Capture the cell that displays the provided text and extract its (X, Y) central coordinate. 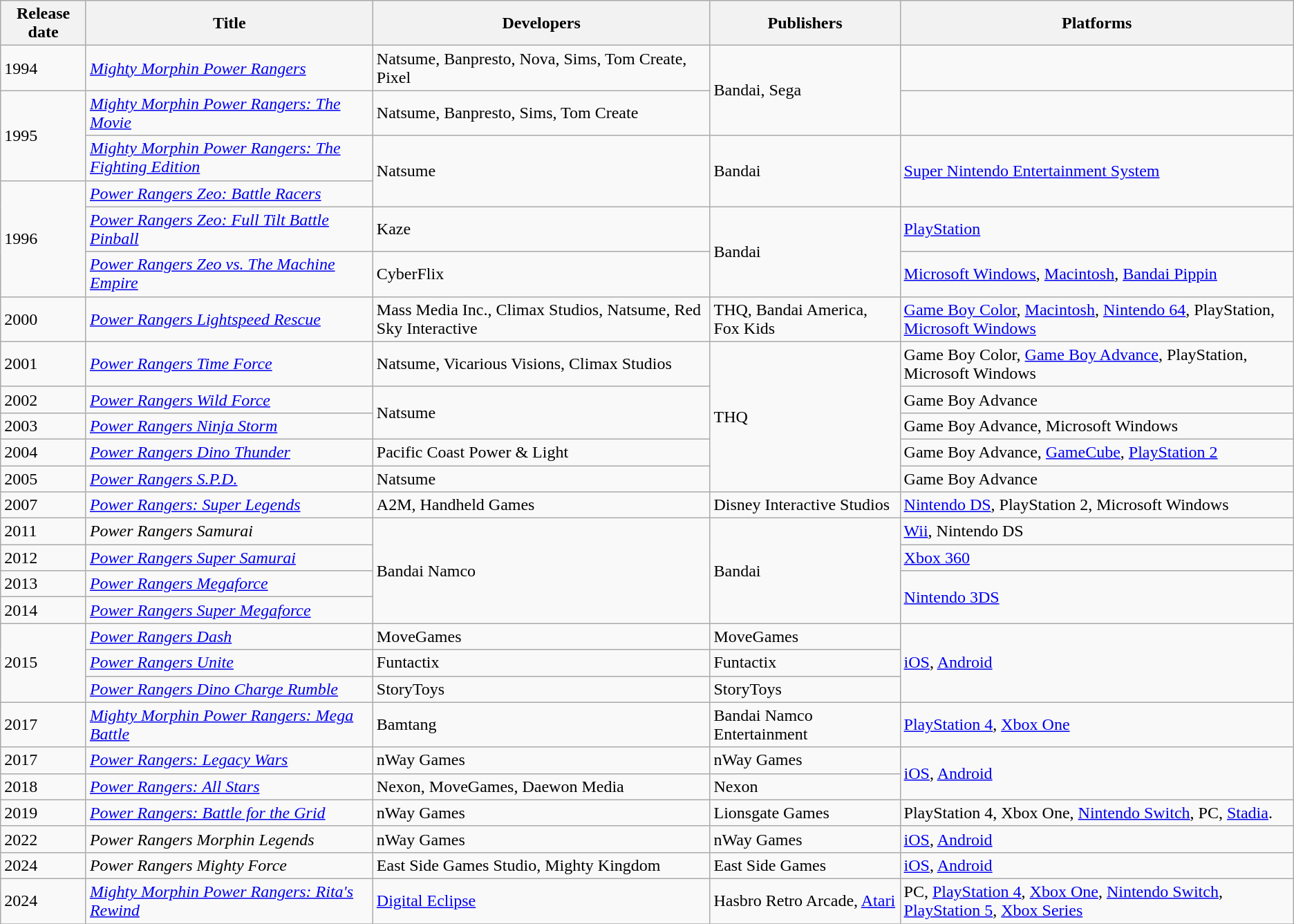
Mass Media Inc., Climax Studios, Natsume, Red Sky Interactive (541, 319)
Bandai Namco Entertainment (805, 724)
Power Rangers Ninja Storm (229, 426)
Xbox 360 (1096, 558)
Game Boy Advance, GameCube, PlayStation 2 (1096, 452)
Nexon, MoveGames, Daewon Media (541, 786)
Bamtang (541, 724)
Wii, Nintendo DS (1096, 531)
Power Rangers: Legacy Wars (229, 760)
Bandai, Sega (805, 91)
Power Rangers Super Megaforce (229, 610)
Publishers (805, 23)
Release date (44, 23)
Super Nintendo Entertainment System (1096, 171)
Mighty Morphin Power Rangers: Rita's Rewind (229, 901)
Power Rangers Unite (229, 663)
Kaze (541, 229)
2012 (44, 558)
Power Rangers Super Samurai (229, 558)
THQ (805, 416)
2005 (44, 479)
Bandai Namco (541, 571)
PlayStation (1096, 229)
2003 (44, 426)
Power Rangers: Battle for the Grid (229, 813)
Disney Interactive Studios (805, 505)
2000 (44, 319)
Power Rangers Mighty Force (229, 865)
Mighty Morphin Power Rangers: Mega Battle (229, 724)
2001 (44, 364)
Nintendo DS, PlayStation 2, Microsoft Windows (1096, 505)
2013 (44, 584)
Power Rangers: Super Legends (229, 505)
Power Rangers Zeo: Battle Racers (229, 194)
Mighty Morphin Power Rangers: The Fighting Edition (229, 158)
Power Rangers Time Force (229, 364)
Natsume, Vicarious Visions, Climax Studios (541, 364)
Game Boy Color, Macintosh, Nintendo 64, PlayStation, Microsoft Windows (1096, 319)
2015 (44, 663)
Pacific Coast Power & Light (541, 452)
Power Rangers Zeo: Full Tilt Battle Pinball (229, 229)
2011 (44, 531)
Mighty Morphin Power Rangers (229, 68)
Power Rangers Morphin Legends (229, 839)
2019 (44, 813)
2004 (44, 452)
Microsoft Windows, Macintosh, Bandai Pippin (1096, 274)
PlayStation 4, Xbox One, Nintendo Switch, PC, Stadia. (1096, 813)
2002 (44, 399)
Developers (541, 23)
A2M, Handheld Games (541, 505)
Power Rangers Wild Force (229, 399)
Power Rangers S.P.D. (229, 479)
Game Boy Color, Game Boy Advance, PlayStation, Microsoft Windows (1096, 364)
Platforms (1096, 23)
Mighty Morphin Power Rangers: The Movie (229, 113)
CyberFlix (541, 274)
Hasbro Retro Arcade, Atari (805, 901)
1994 (44, 68)
Lionsgate Games (805, 813)
Title (229, 23)
Natsume, Banpresto, Nova, Sims, Tom Create, Pixel (541, 68)
Nexon (805, 786)
Power Rangers Zeo vs. The Machine Empire (229, 274)
Power Rangers Megaforce (229, 584)
Power Rangers Dino Charge Rumble (229, 689)
2014 (44, 610)
Nintendo 3DS (1096, 597)
PlayStation 4, Xbox One (1096, 724)
Game Boy Advance, Microsoft Windows (1096, 426)
1995 (44, 135)
1996 (44, 238)
East Side Games Studio, Mighty Kingdom (541, 865)
Power Rangers Samurai (229, 531)
East Side Games (805, 865)
Power Rangers Lightspeed Rescue (229, 319)
Digital Eclipse (541, 901)
2018 (44, 786)
Power Rangers Dino Thunder (229, 452)
Power Rangers Dash (229, 637)
Natsume, Banpresto, Sims, Tom Create (541, 113)
PC, PlayStation 4, Xbox One, Nintendo Switch, PlayStation 5, Xbox Series (1096, 901)
Power Rangers: All Stars (229, 786)
2022 (44, 839)
2007 (44, 505)
THQ, Bandai America, Fox Kids (805, 319)
